Locate the cell with the specified text and output its [X, Y] center coordinate. 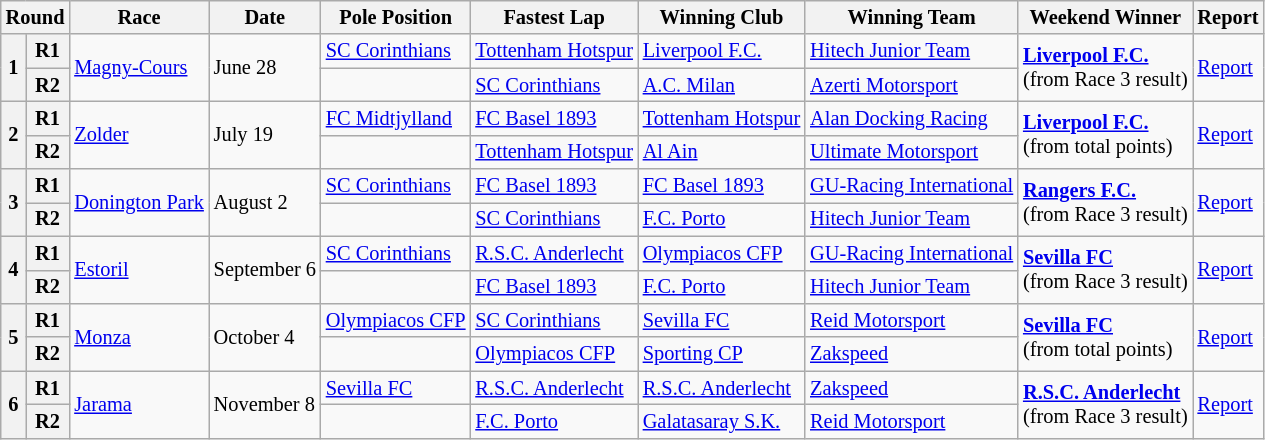
Liverpool F.C.(from total points) [1105, 134]
Donington Park [138, 202]
4 [14, 270]
2 [14, 134]
FC Midtjylland [396, 118]
Jarama [138, 404]
Zolder [138, 134]
June 28 [265, 68]
Al Ain [722, 152]
Azerti Motorsport [912, 85]
Round [36, 17]
Weekend Winner [1105, 17]
Sevilla FC(from total points) [1105, 336]
October 4 [265, 336]
Ultimate Motorsport [912, 152]
Rangers F.C.(from Race 3 result) [1105, 202]
Fastest Lap [554, 17]
3 [14, 202]
Liverpool F.C. [722, 51]
Race [138, 17]
Winning Club [722, 17]
Sevilla FC(from Race 3 result) [1105, 270]
Magny-Cours [138, 68]
September 6 [265, 270]
R.S.C. Anderlecht(from Race 3 result) [1105, 404]
Sporting CP [722, 354]
Monza [138, 336]
6 [14, 404]
Liverpool F.C.(from Race 3 result) [1105, 68]
Alan Docking Racing [912, 118]
5 [14, 336]
A.C. Milan [722, 85]
Estoril [138, 270]
August 2 [265, 202]
Date [265, 17]
Winning Team [912, 17]
1 [14, 68]
Pole Position [396, 17]
November 8 [265, 404]
July 19 [265, 134]
Galatasaray S.K. [722, 421]
